Provide the [x, y] coordinate of the cell's center where the given text is located.  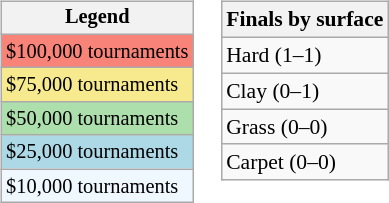
Finals by surface [304, 20]
Carpet (0–0) [304, 162]
$25,000 tournaments [97, 152]
$100,000 tournaments [97, 51]
Legend [97, 18]
Grass (0–0) [304, 127]
$50,000 tournaments [97, 119]
Clay (0–1) [304, 91]
$75,000 tournaments [97, 85]
$10,000 tournaments [97, 186]
Hard (1–1) [304, 55]
